Scan for the cell matching the given text and deliver its [X, Y] coordinate at center. 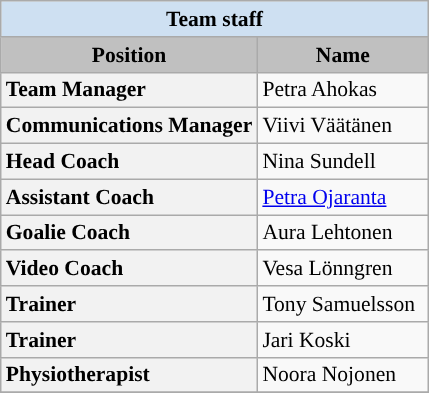
Viivi Väätänen [342, 126]
Team Manager [130, 90]
Communications Manager [130, 126]
Nina Sundell [342, 162]
Vesa Lönngren [342, 269]
Team staff [215, 19]
Head Coach [130, 162]
Jari Koski [342, 340]
Assistant Coach [130, 197]
Petra Ojaranta [342, 197]
Physiotherapist [130, 375]
Goalie Coach [130, 233]
Noora Nojonen [342, 375]
Tony Samuelsson [342, 304]
Name [342, 55]
Video Coach [130, 269]
Aura Lehtonen [342, 233]
Position [130, 55]
Petra Ahokas [342, 90]
